For the text-containing cell, return its midpoint in [X, Y] coordinate format. 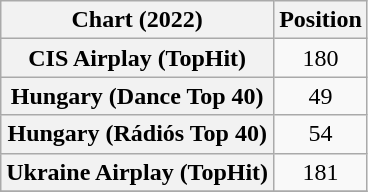
Hungary (Rádiós Top 40) [138, 134]
Hungary (Dance Top 40) [138, 96]
54 [321, 134]
Position [321, 20]
180 [321, 58]
CIS Airplay (TopHit) [138, 58]
181 [321, 172]
Chart (2022) [138, 20]
Ukraine Airplay (TopHit) [138, 172]
49 [321, 96]
